From the cell containing the given text, extract its center point as (x, y) coordinate. 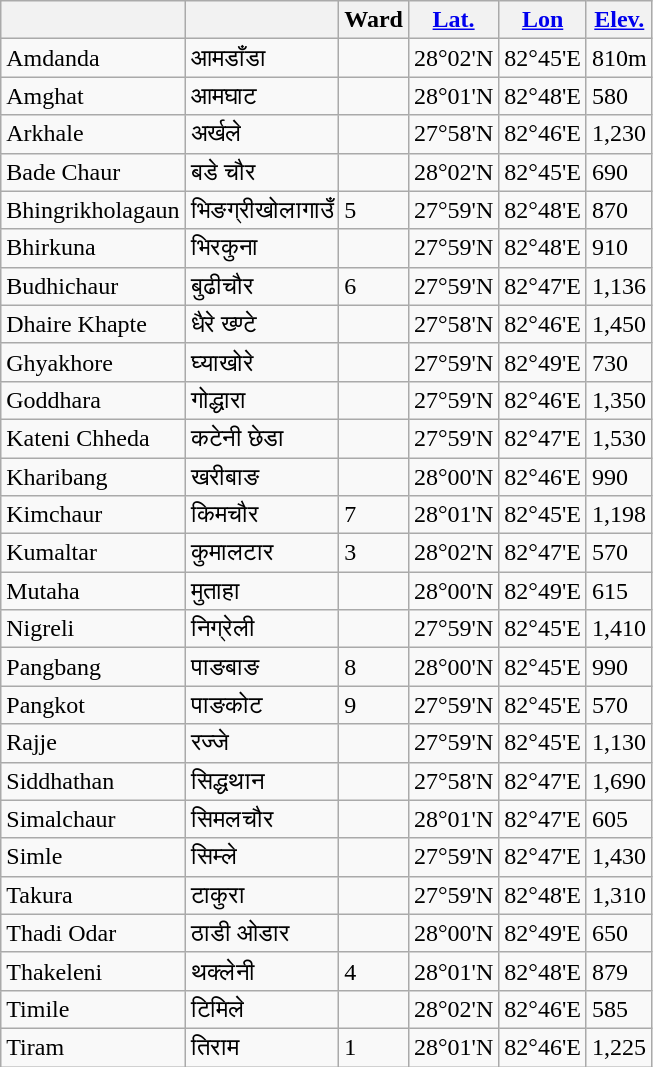
Ward (374, 20)
Lat. (453, 20)
1,450 (619, 324)
भिरकुना (262, 248)
आमघाट (262, 96)
Bade Chaur (93, 172)
1 (374, 1047)
Pangbang (93, 667)
5 (374, 210)
580 (619, 96)
Dhaire Khapte (93, 324)
1,225 (619, 1047)
अर्खले (262, 134)
गोद्धारा (262, 400)
Elev. (619, 20)
8 (374, 667)
टाकुरा (262, 895)
ठाडी ओडार (262, 933)
सिम्ले (262, 857)
पाङकोट (262, 705)
Nigreli (93, 629)
घ्याखोरे (262, 362)
1,310 (619, 895)
879 (619, 971)
Bhingrikholagaun (93, 210)
Rajje (93, 743)
1,350 (619, 400)
Budhichaur (93, 286)
Kateni Chheda (93, 438)
3 (374, 553)
Lon (543, 20)
Simle (93, 857)
कटेनी छेडा (262, 438)
Tiram (93, 1047)
690 (619, 172)
बडे चौर (262, 172)
Pangkot (93, 705)
1,690 (619, 781)
Amghat (93, 96)
Goddhara (93, 400)
870 (619, 210)
Timile (93, 1009)
Takura (93, 895)
रज्जे (262, 743)
मुताहा (262, 591)
Simalchaur (93, 819)
810m (619, 58)
4 (374, 971)
बुढीचौर (262, 286)
Ghyakhore (93, 362)
910 (619, 248)
730 (619, 362)
Siddhathan (93, 781)
धैरे ख्ण्टे (262, 324)
Amdanda (93, 58)
निग्रेली (262, 629)
थक्लेनी (262, 971)
1,430 (619, 857)
Arkhale (93, 134)
650 (619, 933)
टिमिले (262, 1009)
Kumaltar (93, 553)
पाङबाङ (262, 667)
कुमालटार (262, 553)
आमडाँडा (262, 58)
Thadi Odar (93, 933)
Bhirkuna (93, 248)
खरीबाङ (262, 477)
605 (619, 819)
किमचौर (262, 515)
1,198 (619, 515)
585 (619, 1009)
6 (374, 286)
तिराम (262, 1047)
Mutaha (93, 591)
1,410 (619, 629)
सिद्धथान (262, 781)
1,136 (619, 286)
Kimchaur (93, 515)
Kharibang (93, 477)
Thakeleni (93, 971)
1,530 (619, 438)
1,230 (619, 134)
9 (374, 705)
1,130 (619, 743)
भिङग्रीखोलागाउँ (262, 210)
सिमलचौर (262, 819)
7 (374, 515)
615 (619, 591)
